Output the [x, y] coordinate of the center of the cell containing the given text.  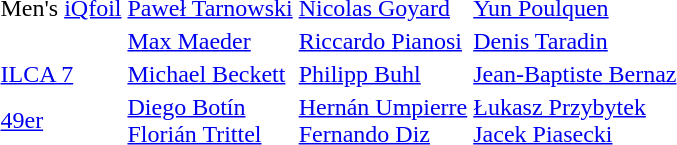
Philipp Buhl [383, 74]
Riccardo Pianosi [383, 41]
Max Maeder [210, 41]
Michael Beckett [210, 74]
